Pinpoint the cell where the given text exists, returning its (X, Y) midpoint coordinate. 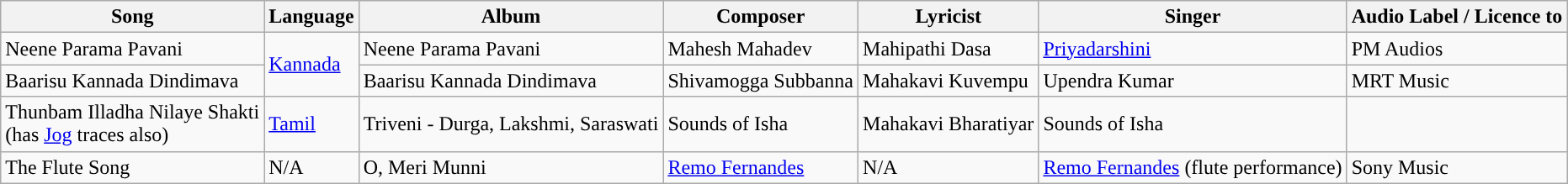
Tamil (311, 124)
Language (311, 17)
Mahakavi Bharatiyar (949, 124)
Priyadarshini (1193, 49)
Composer (761, 17)
MRT Music (1457, 81)
Sony Music (1457, 167)
Triveni - Durga, Lakshmi, Saraswati (511, 124)
Mahesh Mahadev (761, 49)
Song (133, 17)
Upendra Kumar (1193, 81)
O, Meri Munni (511, 167)
Kannada (311, 65)
The Flute Song (133, 167)
Mahipathi Dasa (949, 49)
Thunbam Illadha Nilaye Shakti(has Jog traces also) (133, 124)
Lyricist (949, 17)
PM Audios (1457, 49)
Shivamogga Subbanna (761, 81)
Remo Fernandes (flute performance) (1193, 167)
Mahakavi Kuvempu (949, 81)
Audio Label / Licence to (1457, 17)
Remo Fernandes (761, 167)
Singer (1193, 17)
Album (511, 17)
